From the cell containing the given text, extract its center point as [X, Y] coordinate. 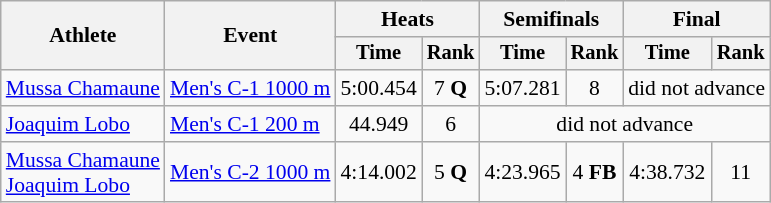
5:00.454 [378, 88]
Men's C-1 1000 m [250, 88]
Event [250, 36]
Mussa ChamauneJoaquim Lobo [83, 172]
4 FB [595, 172]
11 [740, 172]
4:23.965 [522, 172]
8 [595, 88]
6 [451, 124]
4:14.002 [378, 172]
7 Q [451, 88]
Joaquim Lobo [83, 124]
Men's C-1 200 m [250, 124]
Mussa Chamaune [83, 88]
Men's C-2 1000 m [250, 172]
Semifinals [551, 19]
44.949 [378, 124]
Heats [407, 19]
Athlete [83, 36]
4:38.732 [667, 172]
5 Q [451, 172]
5:07.281 [522, 88]
Final [696, 19]
